Provide the (X, Y) coordinate of the cell's center where the given text is located.  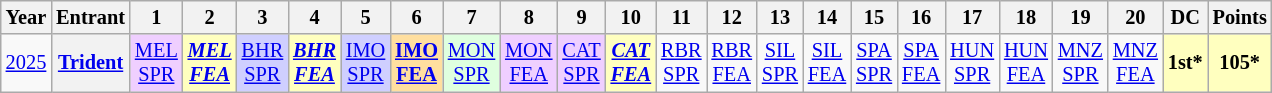
12 (731, 17)
7 (472, 17)
RBRFEA (731, 63)
SILSPR (780, 63)
10 (631, 17)
DC (1186, 17)
19 (1080, 17)
17 (972, 17)
16 (921, 17)
SILFEA (827, 63)
9 (581, 17)
2025 (26, 63)
1st* (1186, 63)
14 (827, 17)
15 (874, 17)
MNZFEA (1136, 63)
MONSPR (472, 63)
HUNFEA (1026, 63)
BHRFEA (314, 63)
SPASPR (874, 63)
HUNSPR (972, 63)
13 (780, 17)
6 (416, 17)
SPAFEA (921, 63)
105* (1240, 63)
IMOSPR (366, 63)
Points (1240, 17)
20 (1136, 17)
MELFEA (210, 63)
4 (314, 17)
8 (528, 17)
CATSPR (581, 63)
Trident (90, 63)
11 (681, 17)
MONFEA (528, 63)
MNZSPR (1080, 63)
Year (26, 17)
Entrant (90, 17)
CATFEA (631, 63)
MELSPR (156, 63)
5 (366, 17)
RBRSPR (681, 63)
3 (263, 17)
IMOFEA (416, 63)
18 (1026, 17)
2 (210, 17)
BHRSPR (263, 63)
1 (156, 17)
